From the cell containing the given text, extract its center point as (X, Y) coordinate. 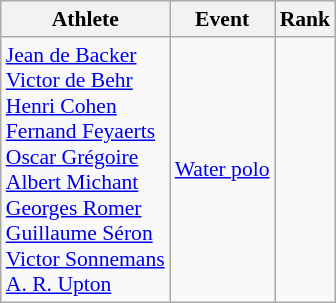
Rank (306, 19)
Water polo (222, 170)
Athlete (86, 19)
Jean de BackerVictor de BehrHenri CohenFernand FeyaertsOscar GrégoireAlbert MichantGeorges RomerGuillaume SéronVictor SonnemansA. R. Upton (86, 170)
Event (222, 19)
